Scan for the cell matching the given text and deliver its [X, Y] coordinate at center. 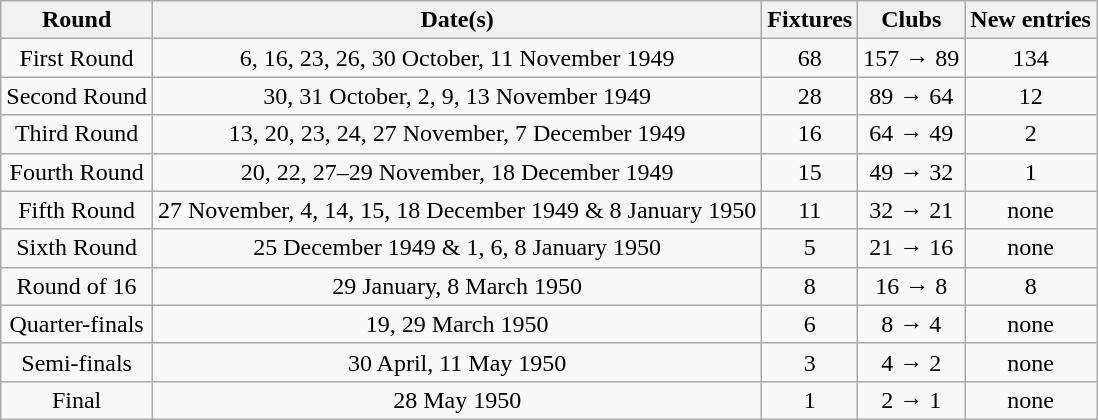
20, 22, 27–29 November, 18 December 1949 [456, 172]
16 [810, 134]
64 → 49 [912, 134]
68 [810, 58]
Round of 16 [77, 286]
6 [810, 324]
Fifth Round [77, 210]
6, 16, 23, 26, 30 October, 11 November 1949 [456, 58]
First Round [77, 58]
157 → 89 [912, 58]
2 [1031, 134]
4 → 2 [912, 362]
New entries [1031, 20]
28 May 1950 [456, 400]
134 [1031, 58]
Semi-finals [77, 362]
49 → 32 [912, 172]
Third Round [77, 134]
5 [810, 248]
89 → 64 [912, 96]
3 [810, 362]
Fixtures [810, 20]
Sixth Round [77, 248]
28 [810, 96]
Date(s) [456, 20]
32 → 21 [912, 210]
21 → 16 [912, 248]
Clubs [912, 20]
Fourth Round [77, 172]
11 [810, 210]
Round [77, 20]
25 December 1949 & 1, 6, 8 January 1950 [456, 248]
27 November, 4, 14, 15, 18 December 1949 & 8 January 1950 [456, 210]
Final [77, 400]
29 January, 8 March 1950 [456, 286]
2 → 1 [912, 400]
16 → 8 [912, 286]
8 → 4 [912, 324]
13, 20, 23, 24, 27 November, 7 December 1949 [456, 134]
15 [810, 172]
30 April, 11 May 1950 [456, 362]
Second Round [77, 96]
30, 31 October, 2, 9, 13 November 1949 [456, 96]
19, 29 March 1950 [456, 324]
12 [1031, 96]
Quarter-finals [77, 324]
